For the text-containing cell, return its midpoint in [x, y] coordinate format. 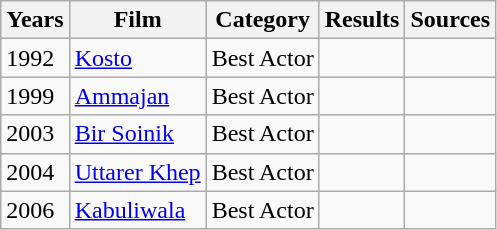
Years [35, 20]
Bir Soinik [138, 134]
2004 [35, 172]
Ammajan [138, 96]
2006 [35, 210]
1999 [35, 96]
Film [138, 20]
Category [262, 20]
2003 [35, 134]
Sources [450, 20]
Kabuliwala [138, 210]
Kosto [138, 58]
Uttarer Khep [138, 172]
1992 [35, 58]
Results [362, 20]
